Return [X, Y] of the center of cell containing provided text 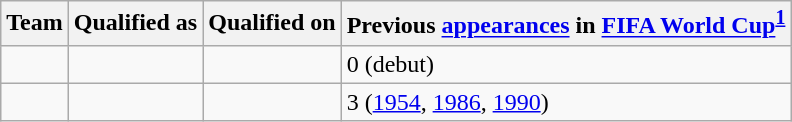
Previous appearances in FIFA World Cup1 [566, 24]
3 (1954, 1986, 1990) [566, 102]
Qualified on [272, 24]
Qualified as [135, 24]
0 (debut) [566, 64]
Team [35, 24]
